Scan for the cell matching the given text and deliver its [x, y] coordinate at center. 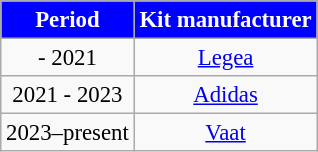
Adidas [226, 95]
Legea [226, 58]
Period [68, 20]
2021 - 2023 [68, 95]
- 2021 [68, 58]
Vaat [226, 133]
Kit manufacturer [226, 20]
2023–present [68, 133]
